From the cell containing the given text, extract its center point as [x, y] coordinate. 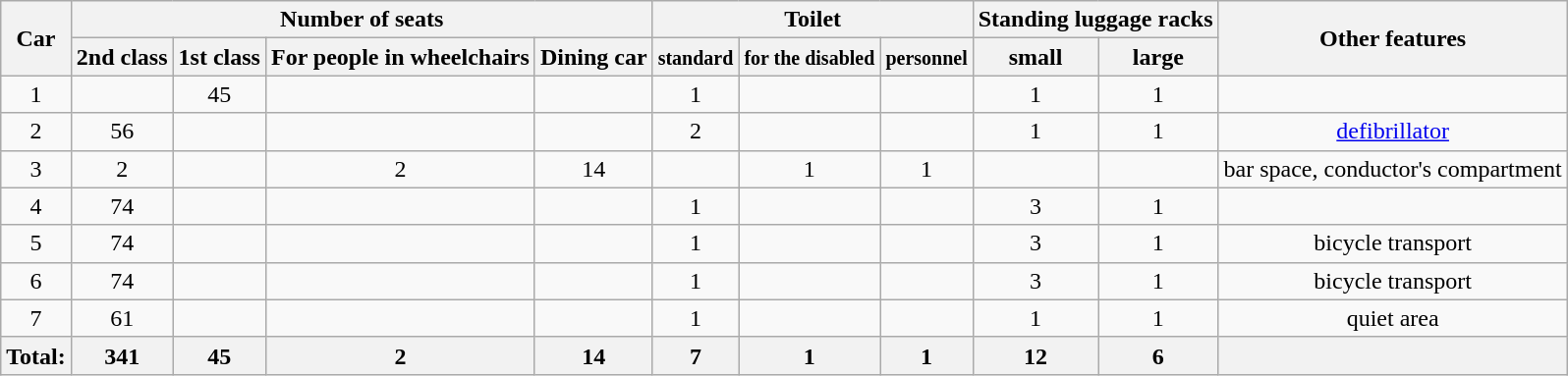
for the disabled [810, 57]
quiet area [1393, 318]
standard [696, 57]
Number of seats [362, 20]
56 [122, 132]
small [1036, 57]
5 [36, 243]
Total: [36, 355]
Toilet [812, 20]
1st class [219, 57]
large [1158, 57]
61 [122, 318]
Dining car [593, 57]
4 [36, 206]
Car [36, 38]
personnel [926, 57]
12 [1036, 355]
bar space, conductor's compartment [1393, 169]
defibrillator [1393, 132]
For people in wheelchairs [400, 57]
Standing luggage racks [1095, 20]
2nd class [122, 57]
Other features [1393, 38]
341 [122, 355]
